Output the [X, Y] coordinate of the center of the cell containing the given text.  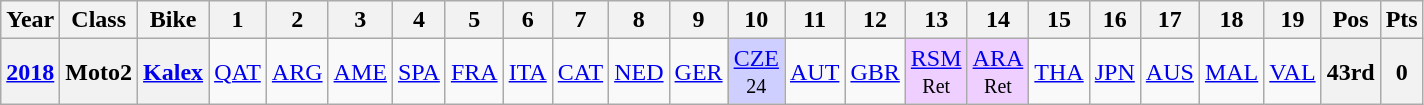
13 [936, 20]
Pts [1402, 20]
4 [418, 20]
2018 [30, 72]
Moto2 [99, 72]
15 [1059, 20]
GBR [875, 72]
AUT [814, 72]
QAT [238, 72]
Pos [1350, 20]
3 [360, 20]
RSMRet [936, 72]
THA [1059, 72]
12 [875, 20]
CAT [580, 72]
Class [99, 20]
11 [814, 20]
Kalex [174, 72]
ARG [297, 72]
JPN [1114, 72]
14 [998, 20]
1 [238, 20]
AUS [1170, 72]
17 [1170, 20]
0 [1402, 72]
6 [528, 20]
8 [639, 20]
19 [1292, 20]
ITA [528, 72]
10 [756, 20]
18 [1231, 20]
16 [1114, 20]
FRA [474, 72]
CZE24 [756, 72]
Bike [174, 20]
9 [698, 20]
ARARet [998, 72]
43rd [1350, 72]
NED [639, 72]
GER [698, 72]
SPA [418, 72]
2 [297, 20]
MAL [1231, 72]
Year [30, 20]
VAL [1292, 72]
7 [580, 20]
5 [474, 20]
AME [360, 72]
